Return [x, y] of the center of cell containing provided text 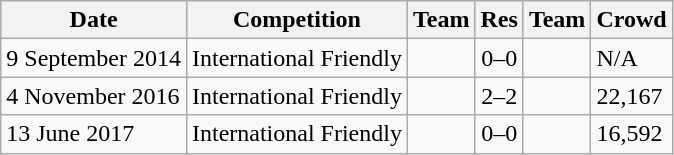
Date [94, 20]
Competition [296, 20]
Crowd [632, 20]
16,592 [632, 134]
4 November 2016 [94, 96]
22,167 [632, 96]
N/A [632, 58]
13 June 2017 [94, 134]
Res [499, 20]
9 September 2014 [94, 58]
2–2 [499, 96]
